Search for the cell housing the specified text and yield its (x, y) center coordinate. 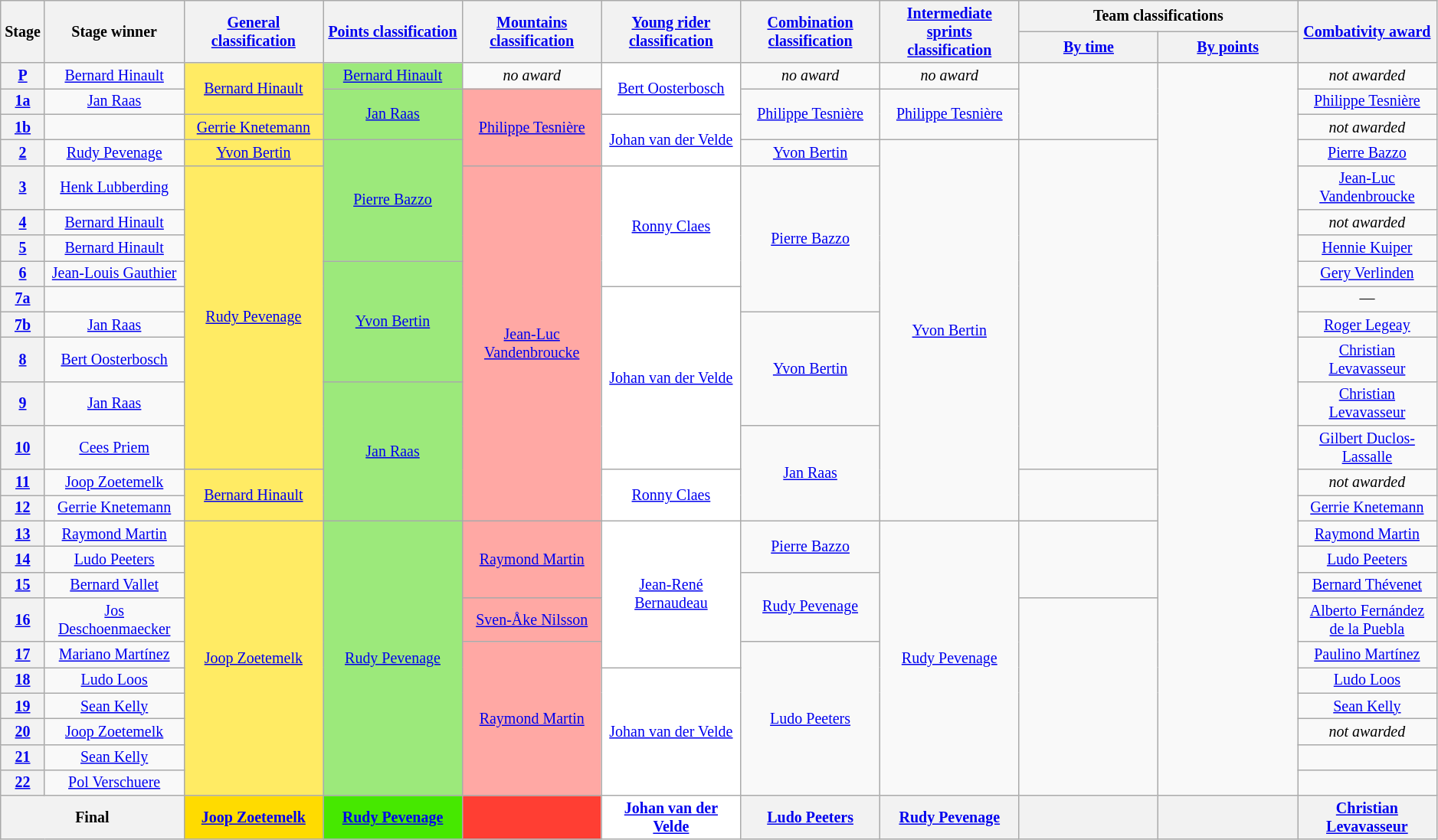
12 (23, 508)
P (23, 77)
20 (23, 732)
Intermediate sprints classification (949, 32)
11 (23, 482)
Bernard Vallet (114, 585)
Cees Priem (114, 447)
Combination classification (811, 32)
Henk Lubberding (114, 187)
6 (23, 274)
Jean-Louis Gauthier (114, 274)
Final (92, 818)
Hennie Kuiper (1368, 248)
Roger Legeay (1368, 325)
14 (23, 559)
Alberto Fernández de la Puebla (1368, 620)
Jean-René Bernaudeau (671, 594)
Bernard Thévenet (1368, 585)
7a (23, 299)
4 (23, 222)
8 (23, 360)
— (1368, 299)
19 (23, 706)
21 (23, 757)
Jos Deschoenmaecker (114, 620)
Pol Verschuere (114, 783)
17 (23, 654)
Stage (23, 32)
1b (23, 127)
Combativity award (1368, 32)
Team classifications (1158, 17)
2 (23, 153)
10 (23, 447)
Points classification (393, 32)
1a (23, 101)
5 (23, 248)
Gilbert Duclos-Lassalle (1368, 447)
By points (1228, 47)
7b (23, 325)
General classification (254, 32)
Mariano Martínez (114, 654)
16 (23, 620)
Paulino Martínez (1368, 654)
Sven-Åke Nilsson (532, 620)
13 (23, 534)
Gery Verlinden (1368, 274)
By time (1089, 47)
22 (23, 783)
15 (23, 585)
9 (23, 404)
Young rider classification (671, 32)
Mountains classification (532, 32)
18 (23, 680)
Stage winner (114, 32)
3 (23, 187)
